Locate the cell with the specified text and output its [x, y] center coordinate. 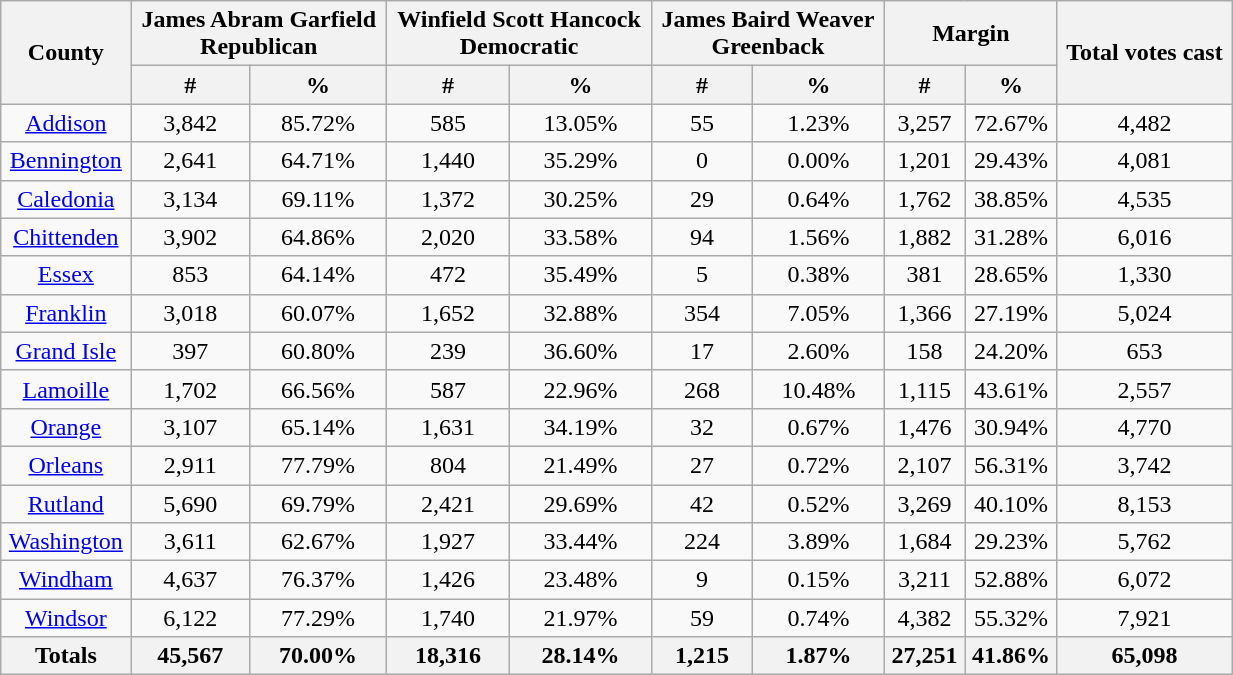
5 [702, 275]
3,611 [190, 542]
1.23% [818, 123]
1,440 [448, 161]
4,382 [924, 618]
1,762 [924, 199]
1,115 [924, 389]
3,018 [190, 313]
Totals [66, 656]
3.89% [818, 542]
853 [190, 275]
0.52% [818, 503]
24.20% [1012, 351]
Winfield Scott HancockDemocratic [520, 34]
60.80% [318, 351]
70.00% [318, 656]
55.32% [1012, 618]
1,215 [702, 656]
5,690 [190, 503]
77.29% [318, 618]
585 [448, 123]
1,927 [448, 542]
6,016 [1144, 237]
Margin [970, 34]
472 [448, 275]
1,882 [924, 237]
64.14% [318, 275]
28.65% [1012, 275]
3,742 [1144, 465]
8,153 [1144, 503]
James Baird WeaverGreenback [768, 34]
1.56% [818, 237]
29.43% [1012, 161]
381 [924, 275]
29.69% [580, 503]
69.79% [318, 503]
158 [924, 351]
56.31% [1012, 465]
0.74% [818, 618]
Orleans [66, 465]
3,269 [924, 503]
804 [448, 465]
30.94% [1012, 427]
33.58% [580, 237]
6,122 [190, 618]
0.72% [818, 465]
0.64% [818, 199]
13.05% [580, 123]
1,330 [1144, 275]
1,366 [924, 313]
1,372 [448, 199]
21.49% [580, 465]
4,081 [1144, 161]
1,631 [448, 427]
3,211 [924, 580]
77.79% [318, 465]
66.56% [318, 389]
Grand Isle [66, 351]
Chittenden [66, 237]
32.88% [580, 313]
31.28% [1012, 237]
2,421 [448, 503]
43.61% [1012, 389]
17 [702, 351]
4,482 [1144, 123]
1,740 [448, 618]
Rutland [66, 503]
3,107 [190, 427]
29 [702, 199]
6,072 [1144, 580]
Windham [66, 580]
268 [702, 389]
Franklin [66, 313]
1,684 [924, 542]
2,107 [924, 465]
4,770 [1144, 427]
32 [702, 427]
5,024 [1144, 313]
85.72% [318, 123]
28.14% [580, 656]
22.96% [580, 389]
Washington [66, 542]
55 [702, 123]
653 [1144, 351]
27,251 [924, 656]
65,098 [1144, 656]
59 [702, 618]
41.86% [1012, 656]
1,702 [190, 389]
65.14% [318, 427]
62.67% [318, 542]
27 [702, 465]
2,641 [190, 161]
2,020 [448, 237]
7.05% [818, 313]
3,134 [190, 199]
3,902 [190, 237]
18,316 [448, 656]
Lamoille [66, 389]
0 [702, 161]
0.38% [818, 275]
72.67% [1012, 123]
21.97% [580, 618]
45,567 [190, 656]
29.23% [1012, 542]
76.37% [318, 580]
1.87% [818, 656]
Total votes cast [1144, 52]
69.11% [318, 199]
224 [702, 542]
36.60% [580, 351]
35.49% [580, 275]
94 [702, 237]
52.88% [1012, 580]
35.29% [580, 161]
0.67% [818, 427]
40.10% [1012, 503]
7,921 [1144, 618]
4,535 [1144, 199]
0.15% [818, 580]
Essex [66, 275]
County [66, 52]
Addison [66, 123]
64.71% [318, 161]
Orange [66, 427]
42 [702, 503]
1,426 [448, 580]
23.48% [580, 580]
3,842 [190, 123]
38.85% [1012, 199]
34.19% [580, 427]
64.86% [318, 237]
James Abram GarfieldRepublican [259, 34]
2,557 [1144, 389]
27.19% [1012, 313]
0.00% [818, 161]
Caledonia [66, 199]
1,652 [448, 313]
2,911 [190, 465]
1,476 [924, 427]
10.48% [818, 389]
397 [190, 351]
60.07% [318, 313]
Windsor [66, 618]
Bennington [66, 161]
4,637 [190, 580]
587 [448, 389]
354 [702, 313]
30.25% [580, 199]
1,201 [924, 161]
5,762 [1144, 542]
3,257 [924, 123]
9 [702, 580]
239 [448, 351]
33.44% [580, 542]
2.60% [818, 351]
